Pinpoint the cell where the given text exists, returning its [X, Y] midpoint coordinate. 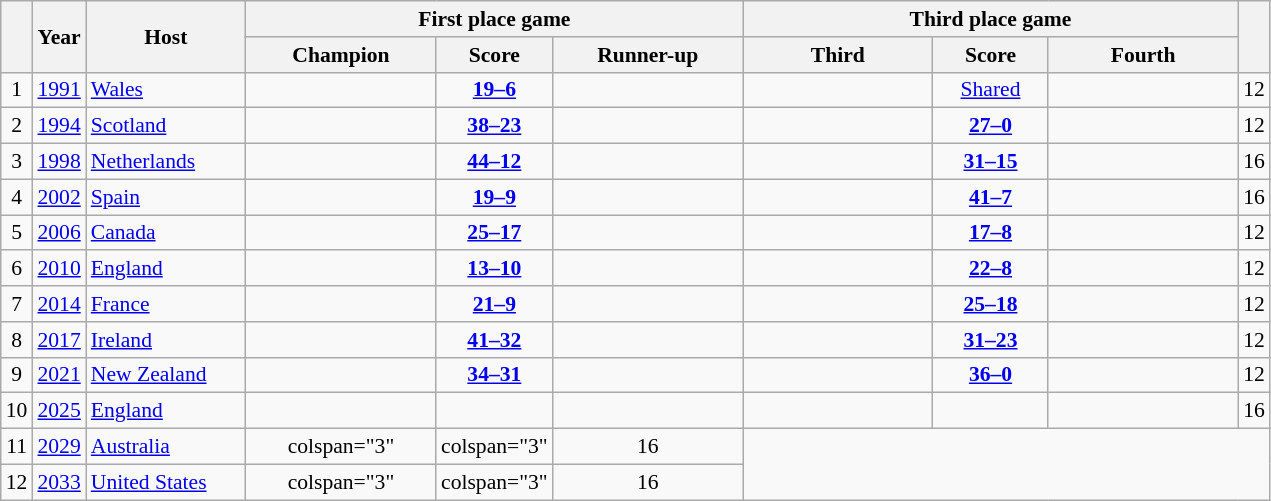
New Zealand [166, 375]
21–9 [494, 304]
19–6 [494, 90]
36–0 [990, 375]
19–9 [494, 197]
27–0 [990, 126]
2 [17, 126]
France [166, 304]
3 [17, 162]
2025 [58, 411]
41–7 [990, 197]
22–8 [990, 269]
2033 [58, 482]
6 [17, 269]
41–32 [494, 340]
First place game [494, 19]
Ireland [166, 340]
10 [17, 411]
13–10 [494, 269]
31–15 [990, 162]
1994 [58, 126]
2021 [58, 375]
United States [166, 482]
Host [166, 36]
Australia [166, 447]
Third [838, 55]
Shared [990, 90]
2010 [58, 269]
44–12 [494, 162]
25–17 [494, 233]
38–23 [494, 126]
Champion [341, 55]
25–18 [990, 304]
Fourth [1143, 55]
Netherlands [166, 162]
4 [17, 197]
1 [17, 90]
2014 [58, 304]
2029 [58, 447]
2006 [58, 233]
1998 [58, 162]
Third place game [990, 19]
Wales [166, 90]
31–23 [990, 340]
1991 [58, 90]
11 [17, 447]
17–8 [990, 233]
Year [58, 36]
5 [17, 233]
34–31 [494, 375]
Spain [166, 197]
Canada [166, 233]
Scotland [166, 126]
8 [17, 340]
2002 [58, 197]
Runner-up [648, 55]
9 [17, 375]
2017 [58, 340]
7 [17, 304]
